Provide the [X, Y] coordinate of the cell's center where the given text is located.  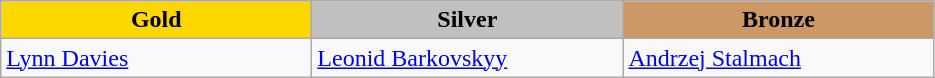
Silver [468, 20]
Bronze [778, 20]
Leonid Barkovskyy [468, 58]
Lynn Davies [156, 58]
Andrzej Stalmach [778, 58]
Gold [156, 20]
